Extract the (x, y) coordinate from the center of the cell holding the provided text.  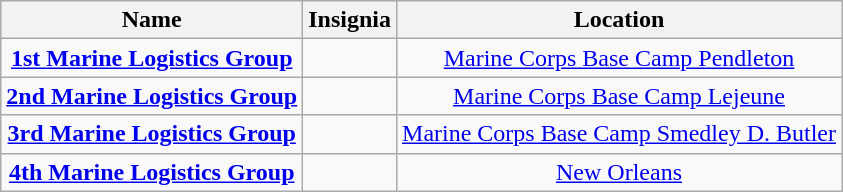
3rd Marine Logistics Group (152, 134)
Marine Corps Base Camp Lejeune (620, 96)
Marine Corps Base Camp Smedley D. Butler (620, 134)
Name (152, 20)
1st Marine Logistics Group (152, 58)
Marine Corps Base Camp Pendleton (620, 58)
Insignia (350, 20)
Location (620, 20)
New Orleans (620, 172)
4th Marine Logistics Group (152, 172)
2nd Marine Logistics Group (152, 96)
